Find where the given text appears and provide that cell's center as [X, Y] coordinate. 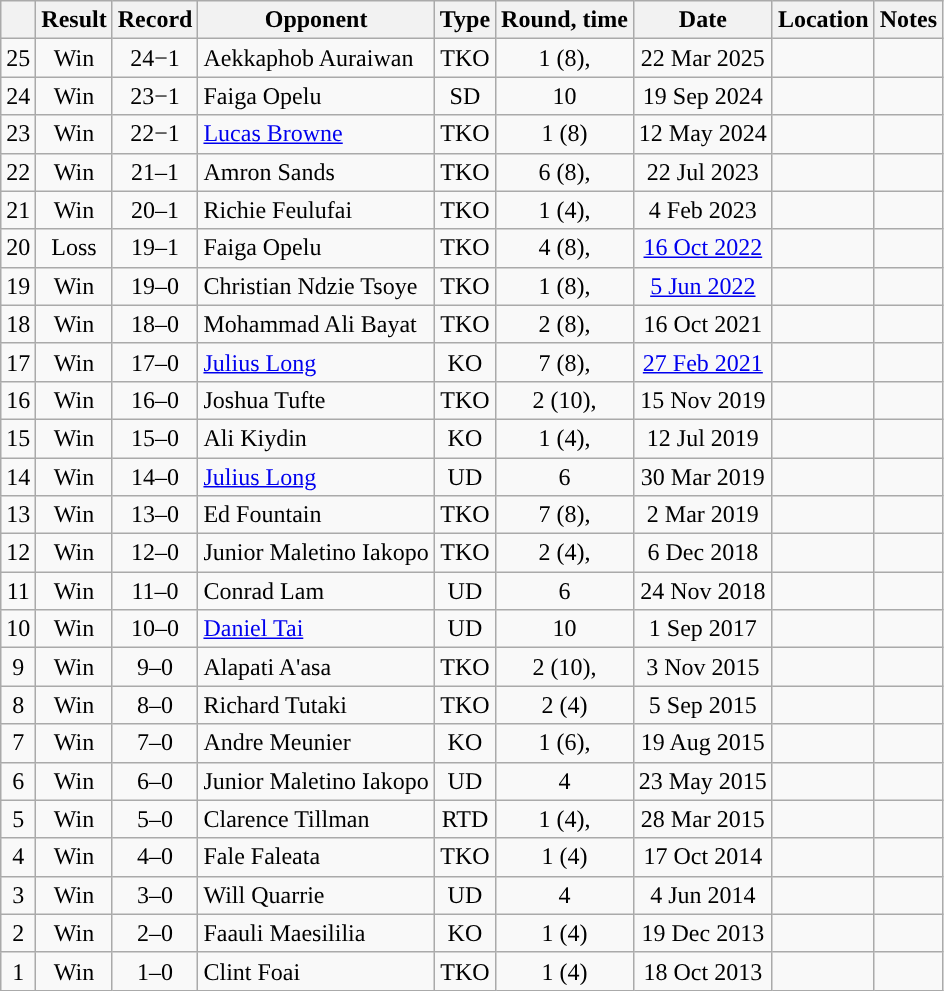
19 Sep 2024 [702, 96]
19–1 [155, 248]
20–1 [155, 210]
3 [18, 895]
16 Oct 2022 [702, 248]
3–0 [155, 895]
6–0 [155, 781]
23−1 [155, 96]
Opponent [316, 20]
Joshua Tufte [316, 400]
9 [18, 667]
2 Mar 2019 [702, 515]
24 [18, 96]
23 [18, 134]
6 Dec 2018 [702, 553]
Aekkaphob Auraiwan [316, 58]
Mohammad Ali Bayat [316, 324]
4 Jun 2014 [702, 895]
SD [464, 96]
Daniel Tai [316, 629]
3 Nov 2015 [702, 667]
Andre Meunier [316, 743]
Lucas Browne [316, 134]
19 Dec 2013 [702, 933]
2–0 [155, 933]
19 [18, 286]
13 [18, 515]
19–0 [155, 286]
4 Feb 2023 [702, 210]
Alapati A'asa [316, 667]
14–0 [155, 477]
16 [18, 400]
4 (8), [565, 248]
19 Aug 2015 [702, 743]
1 (8) [565, 134]
5 Sep 2015 [702, 705]
Ali Kiydin [316, 438]
RTD [464, 819]
21 [18, 210]
4–0 [155, 857]
5–0 [155, 819]
Notes [908, 20]
17–0 [155, 362]
Amron Sands [316, 172]
17 [18, 362]
8 [18, 705]
5 Jun 2022 [702, 286]
Type [464, 20]
12 [18, 553]
Christian Ndzie Tsoye [316, 286]
13–0 [155, 515]
12 Jul 2019 [702, 438]
Clarence Tillman [316, 819]
23 May 2015 [702, 781]
8–0 [155, 705]
Ed Fountain [316, 515]
1 (6), [565, 743]
Location [823, 20]
Conrad Lam [316, 591]
15–0 [155, 438]
15 Nov 2019 [702, 400]
Richie Feulufai [316, 210]
30 Mar 2019 [702, 477]
Loss [74, 248]
17 Oct 2014 [702, 857]
22 Jul 2023 [702, 172]
16 Oct 2021 [702, 324]
12 May 2024 [702, 134]
5 [18, 819]
15 [18, 438]
2 (8), [565, 324]
22 [18, 172]
10–0 [155, 629]
Will Quarrie [316, 895]
9–0 [155, 667]
2 (4), [565, 553]
24 Nov 2018 [702, 591]
1 Sep 2017 [702, 629]
Fale Faleata [316, 857]
18–0 [155, 324]
27 Feb 2021 [702, 362]
14 [18, 477]
7–0 [155, 743]
Record [155, 20]
20 [18, 248]
1–0 [155, 971]
25 [18, 58]
7 [18, 743]
21–1 [155, 172]
Round, time [565, 20]
28 Mar 2015 [702, 819]
18 Oct 2013 [702, 971]
2 (4) [565, 705]
16–0 [155, 400]
Result [74, 20]
12–0 [155, 553]
Faauli Maesililia [316, 933]
11–0 [155, 591]
Richard Tutaki [316, 705]
Date [702, 20]
11 [18, 591]
22 Mar 2025 [702, 58]
24−1 [155, 58]
1 [18, 971]
18 [18, 324]
6 (8), [565, 172]
Clint Foai [316, 971]
22−1 [155, 134]
2 [18, 933]
